Extract the [x, y] coordinate from the center of the cell holding the provided text.  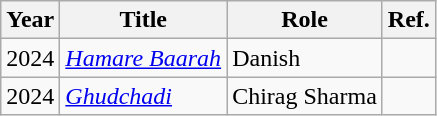
Role [305, 20]
Title [144, 20]
Chirag Sharma [305, 96]
Ghudchadi [144, 96]
Danish [305, 58]
Hamare Baarah [144, 58]
Ref. [408, 20]
Year [30, 20]
